Return [X, Y] of the center of cell containing provided text 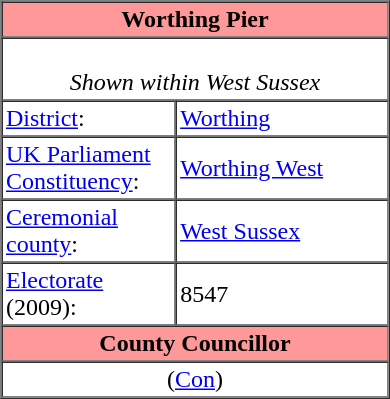
(Con) [196, 380]
Worthing Pier [196, 20]
Worthing West [282, 168]
8547 [282, 294]
UK Parliament Constituency: [89, 168]
West Sussex [282, 232]
Electorate (2009): [89, 294]
Shown within West Sussex [196, 70]
County Councillor [196, 344]
Ceremonial county: [89, 232]
Worthing [282, 118]
District: [89, 118]
